Scan for the cell matching the given text and deliver its [X, Y] coordinate at center. 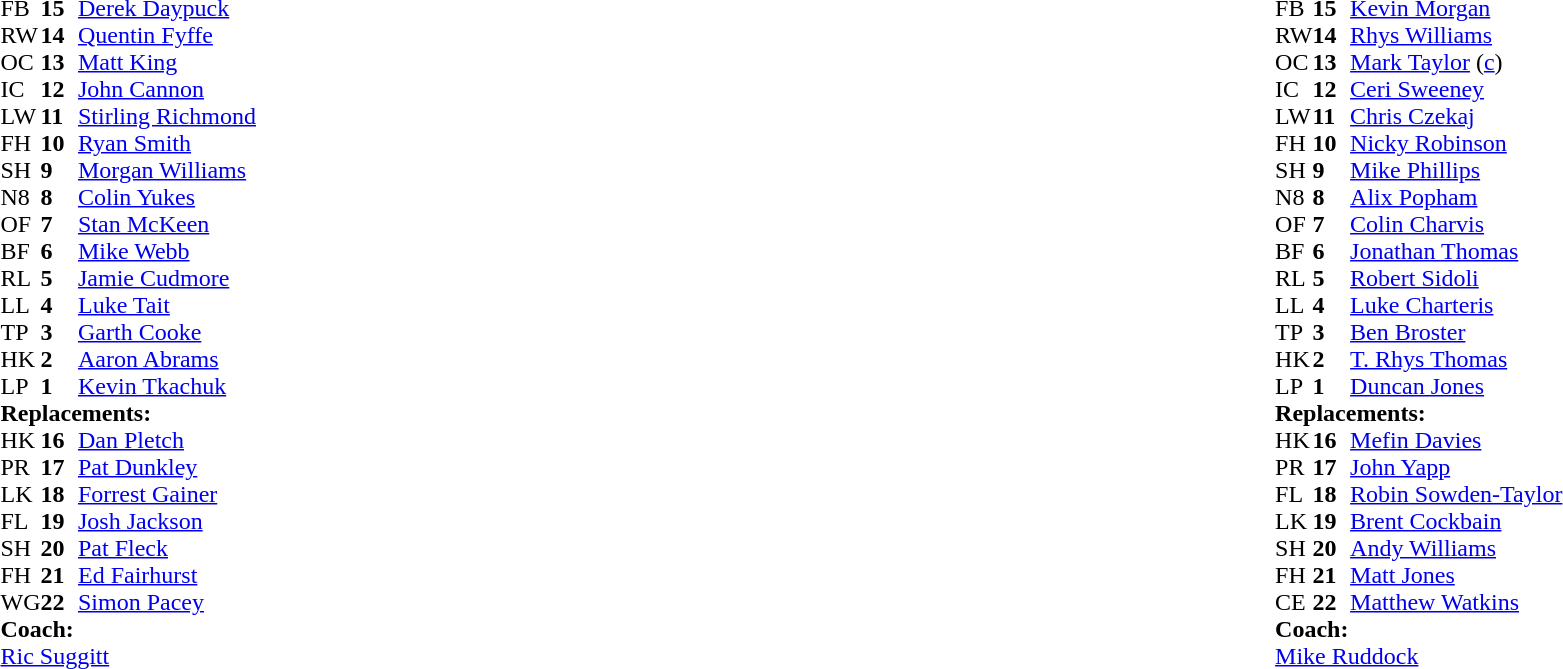
Ryan Smith [167, 144]
Matthew Watkins [1456, 602]
Nicky Robinson [1456, 144]
Alix Popham [1456, 198]
Andy Williams [1456, 548]
Mike Phillips [1456, 170]
Robin Sowden-Taylor [1456, 494]
Dan Pletch [167, 440]
Stirling Richmond [167, 116]
Pat Fleck [167, 548]
Rhys Williams [1456, 36]
Mike Ruddock [1418, 656]
Pat Dunkley [167, 468]
Ceri Sweeney [1456, 90]
Luke Charteris [1456, 306]
Kevin Tkachuk [167, 386]
Brent Cockbain [1456, 522]
Jonathan Thomas [1456, 252]
Ben Broster [1456, 332]
CE [1294, 602]
Forrest Gainer [167, 494]
Mike Webb [167, 252]
Ric Suggitt [128, 656]
Luke Tait [167, 306]
Mark Taylor (c) [1456, 62]
Matt King [167, 62]
Aaron Abrams [167, 360]
Chris Czekaj [1456, 116]
Robert Sidoli [1456, 278]
Stan McKeen [167, 224]
WG [20, 602]
Matt Jones [1456, 576]
Simon Pacey [167, 602]
Mefin Davies [1456, 440]
Ed Fairhurst [167, 576]
John Yapp [1456, 468]
Colin Yukes [167, 198]
Quentin Fyffe [167, 36]
Josh Jackson [167, 522]
T. Rhys Thomas [1456, 360]
Jamie Cudmore [167, 278]
John Cannon [167, 90]
Morgan Williams [167, 170]
Colin Charvis [1456, 224]
Garth Cooke [167, 332]
Duncan Jones [1456, 386]
